Detect which cell encompasses the target text, then output its [x, y] center coordinate. 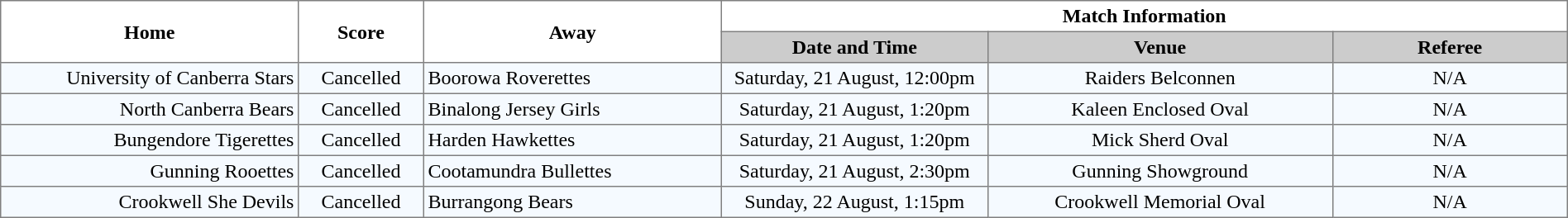
Burrangong Bears [572, 202]
Home [150, 31]
Boorowa Roverettes [572, 78]
Away [572, 31]
Saturday, 21 August, 12:00pm [854, 78]
University of Canberra Stars [150, 78]
Sunday, 22 August, 1:15pm [854, 202]
Gunning Showground [1159, 171]
Binalong Jersey Girls [572, 109]
Raiders Belconnen [1159, 78]
Score [361, 31]
Referee [1450, 47]
North Canberra Bears [150, 109]
Bungendore Tigerettes [150, 140]
Date and Time [854, 47]
Harden Hawkettes [572, 140]
Gunning Rooettes [150, 171]
Saturday, 21 August, 2:30pm [854, 171]
Mick Sherd Oval [1159, 140]
Cootamundra Bullettes [572, 171]
Venue [1159, 47]
Crookwell Memorial Oval [1159, 202]
Kaleen Enclosed Oval [1159, 109]
Crookwell She Devils [150, 202]
Match Information [1145, 17]
